For the text-containing cell, return its midpoint in (X, Y) coordinate format. 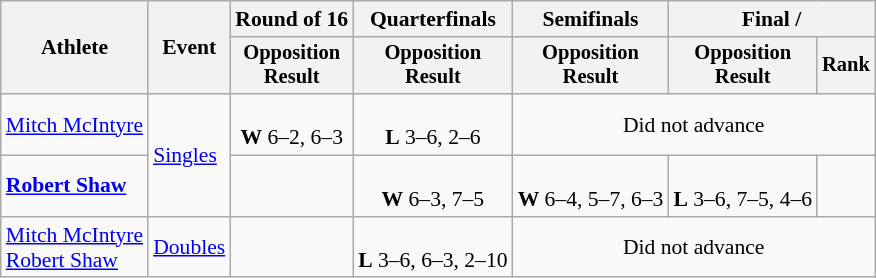
Mitch McIntyre (74, 124)
Round of 16 (292, 19)
W 6–4, 5–7, 6–3 (591, 186)
Rank (846, 66)
L 3–6, 6–3, 2–10 (432, 248)
L 3–6, 2–6 (432, 124)
Event (189, 48)
Doubles (189, 248)
Semifinals (591, 19)
W 6–2, 6–3 (292, 124)
Robert Shaw (74, 186)
Athlete (74, 48)
W 6–3, 7–5 (432, 186)
Final / (771, 19)
L 3–6, 7–5, 4–6 (742, 186)
Mitch McIntyreRobert Shaw (74, 248)
Quarterfinals (432, 19)
Singles (189, 155)
